Capture the cell that displays the provided text and extract its (x, y) central coordinate. 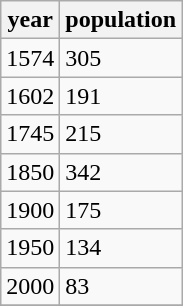
1574 (30, 58)
1850 (30, 172)
83 (121, 286)
1602 (30, 96)
population (121, 20)
1745 (30, 134)
2000 (30, 286)
134 (121, 248)
year (30, 20)
215 (121, 134)
175 (121, 210)
1950 (30, 248)
305 (121, 58)
342 (121, 172)
1900 (30, 210)
191 (121, 96)
